Output the (X, Y) coordinate of the center of the cell containing the given text.  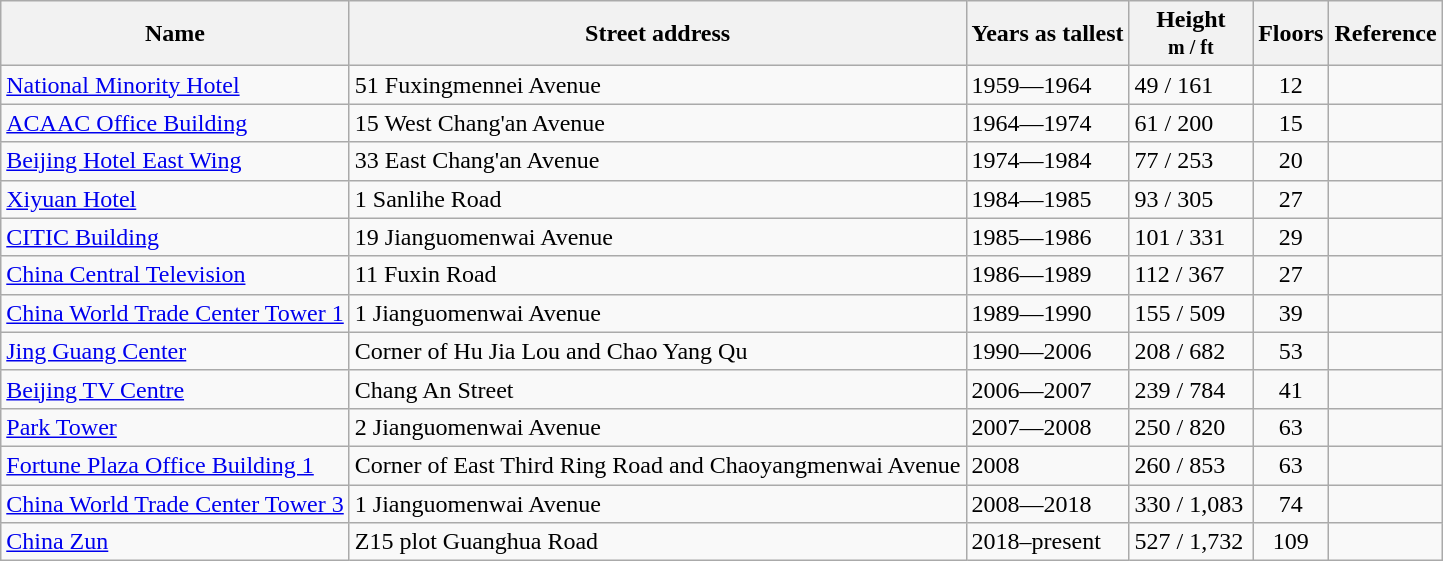
330 / 1,083 (1191, 503)
39 (1291, 313)
112 / 367 (1191, 275)
Beijing Hotel East Wing (176, 161)
1974—1984 (1048, 161)
49 / 161 (1191, 85)
ACAAC Office Building (176, 123)
2008—2018 (1048, 503)
Chang An Street (658, 389)
Xiyuan Hotel (176, 199)
1989—1990 (1048, 313)
101 / 331 (1191, 237)
Floors (1291, 34)
Name (176, 34)
China Central Television (176, 275)
Park Tower (176, 427)
109 (1291, 542)
China Zun (176, 542)
20 (1291, 161)
2018–present (1048, 542)
Beijing TV Centre (176, 389)
239 / 784 (1191, 389)
74 (1291, 503)
Street address (658, 34)
29 (1291, 237)
Jing Guang Center (176, 351)
China World Trade Center Tower 3 (176, 503)
527 / 1,732 (1191, 542)
1959—1964 (1048, 85)
15 (1291, 123)
China World Trade Center Tower 1 (176, 313)
33 East Chang'an Avenue (658, 161)
2 Jianguomenwai Avenue (658, 427)
CITIC Building (176, 237)
1 Sanlihe Road (658, 199)
1964—1974 (1048, 123)
Heightm / ft (1191, 34)
41 (1291, 389)
2006—2007 (1048, 389)
Corner of Hu Jia Lou and Chao Yang Qu (658, 351)
Corner of East Third Ring Road and Chaoyangmenwai Avenue (658, 465)
77 / 253 (1191, 161)
National Minority Hotel (176, 85)
1990—2006 (1048, 351)
Fortune Plaza Office Building 1 (176, 465)
2007—2008 (1048, 427)
61 / 200 (1191, 123)
250 / 820 (1191, 427)
51 Fuxingmennei Avenue (658, 85)
93 / 305 (1191, 199)
1986—1989 (1048, 275)
155 / 509 (1191, 313)
2008 (1048, 465)
1984—1985 (1048, 199)
Z15 plot Guanghua Road (658, 542)
19 Jianguomenwai Avenue (658, 237)
Reference (1386, 34)
1985—1986 (1048, 237)
12 (1291, 85)
15 West Chang'an Avenue (658, 123)
Years as tallest (1048, 34)
53 (1291, 351)
11 Fuxin Road (658, 275)
260 / 853 (1191, 465)
208 / 682 (1191, 351)
